Return (X, Y) of the center of cell containing provided text 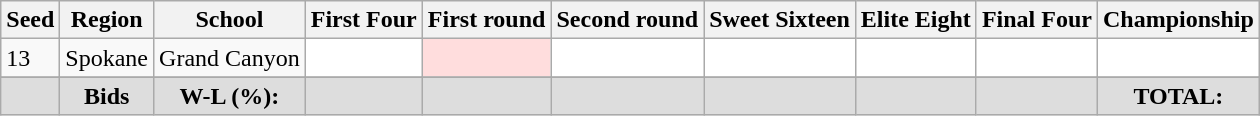
School (230, 20)
Second round (628, 20)
Final Four (1036, 20)
13 (30, 58)
Bids (107, 96)
Region (107, 20)
Spokane (107, 58)
W-L (%): (230, 96)
Elite Eight (916, 20)
Sweet Sixteen (780, 20)
First round (486, 20)
Seed (30, 20)
First Four (364, 20)
Championship (1178, 20)
TOTAL: (1178, 96)
Grand Canyon (230, 58)
